Capture the cell that displays the provided text and extract its (X, Y) central coordinate. 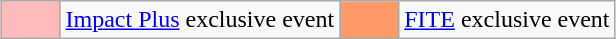
Impact Plus exclusive event (200, 20)
FITE exclusive event (507, 20)
